Provide the [X, Y] coordinate of the cell's center where the given text is located.  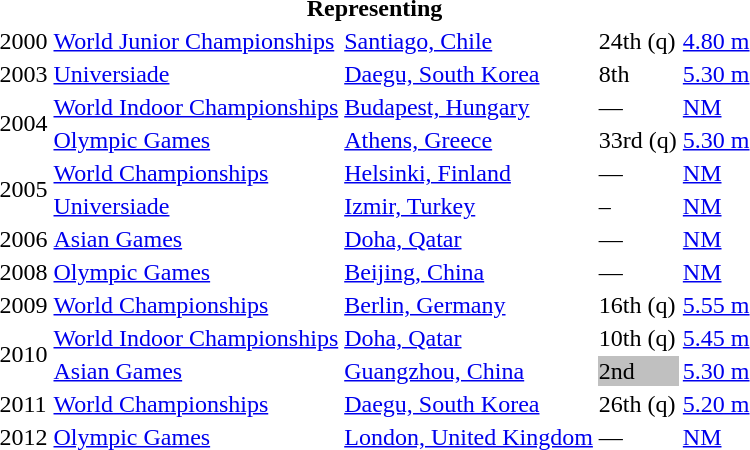
16th (q) [638, 305]
2nd [638, 371]
Athens, Greece [469, 140]
8th [638, 74]
Beijing, China [469, 272]
Santiago, Chile [469, 41]
Guangzhou, China [469, 371]
Budapest, Hungary [469, 107]
24th (q) [638, 41]
10th (q) [638, 338]
World Junior Championships [196, 41]
26th (q) [638, 404]
33rd (q) [638, 140]
– [638, 206]
Helsinki, Finland [469, 173]
Berlin, Germany [469, 305]
Izmir, Turkey [469, 206]
